Locate the cell with the specified text and output its (X, Y) center coordinate. 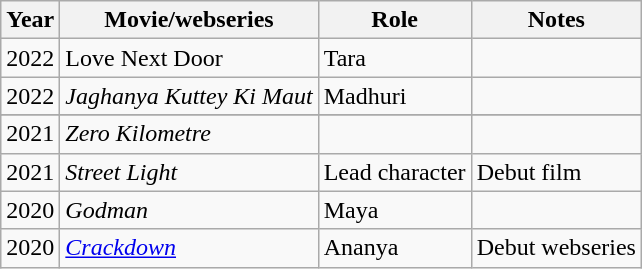
Madhuri (394, 96)
Year (30, 20)
Zero Kilometre (189, 134)
Godman (189, 210)
Crackdown (189, 248)
Lead character (394, 172)
Role (394, 20)
Tara (394, 58)
Movie/webseries (189, 20)
Debut film (556, 172)
Ananya (394, 248)
Street Light (189, 172)
Jaghanya Kuttey Ki Maut (189, 96)
Notes (556, 20)
Love Next Door (189, 58)
Maya (394, 210)
Debut webseries (556, 248)
